Detect which cell encompasses the target text, then output its (X, Y) center coordinate. 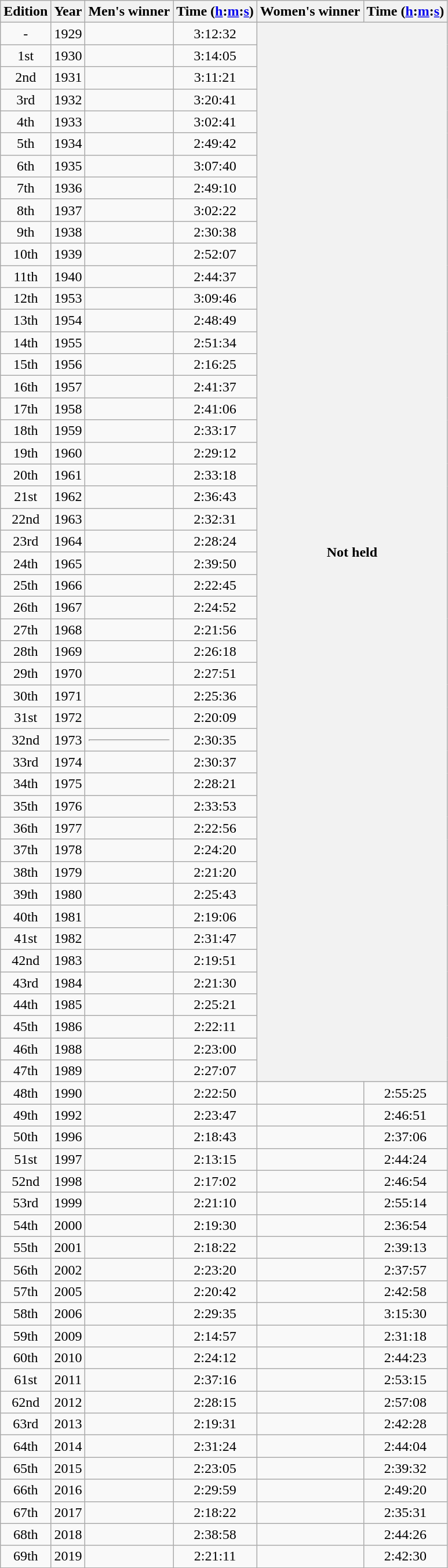
2000 (68, 1225)
2:30:35 (216, 740)
14th (26, 343)
1970 (68, 674)
4th (26, 122)
1976 (68, 806)
33rd (26, 762)
2017 (68, 1512)
20th (26, 475)
2:31:18 (406, 1335)
25th (26, 585)
19th (26, 453)
1968 (68, 629)
2:32:31 (216, 519)
- (26, 34)
2:31:47 (216, 938)
1962 (68, 497)
13th (26, 321)
2:21:30 (216, 983)
1967 (68, 607)
2006 (68, 1313)
2:25:36 (216, 696)
2:55:14 (406, 1203)
1956 (68, 365)
2:25:43 (216, 894)
57th (26, 1291)
2:17:02 (216, 1181)
1969 (68, 652)
37th (26, 850)
1978 (68, 850)
2:57:08 (406, 1402)
2016 (68, 1490)
54th (26, 1225)
51st (26, 1159)
2:49:10 (216, 188)
1989 (68, 1071)
31st (26, 718)
65th (26, 1468)
47th (26, 1071)
1932 (68, 100)
2:28:21 (216, 784)
2015 (68, 1468)
2:22:50 (216, 1093)
2:44:26 (406, 1534)
Edition (26, 12)
2:14:57 (216, 1335)
1959 (68, 431)
2:38:58 (216, 1534)
2:33:18 (216, 475)
2:23:00 (216, 1049)
35th (26, 806)
1938 (68, 232)
36th (26, 828)
2:42:30 (406, 1556)
1955 (68, 343)
1992 (68, 1115)
1930 (68, 56)
2002 (68, 1269)
1966 (68, 585)
45th (26, 1027)
2:27:07 (216, 1071)
2:44:23 (406, 1358)
1984 (68, 983)
46th (26, 1049)
38th (26, 872)
1973 (68, 740)
2:20:09 (216, 718)
68th (26, 1534)
2014 (68, 1446)
1983 (68, 960)
2:29:35 (216, 1313)
3:20:41 (216, 100)
1953 (68, 299)
2:19:06 (216, 916)
2005 (68, 1291)
1936 (68, 188)
2:24:52 (216, 607)
1981 (68, 916)
2009 (68, 1335)
1980 (68, 894)
52nd (26, 1181)
53rd (26, 1203)
2:19:31 (216, 1424)
1997 (68, 1159)
2:30:38 (216, 232)
2011 (68, 1380)
2:37:06 (406, 1137)
30th (26, 696)
1961 (68, 475)
Not held (352, 552)
58th (26, 1313)
11th (26, 277)
1971 (68, 696)
2:42:28 (406, 1424)
2:35:31 (406, 1512)
2:26:18 (216, 652)
12th (26, 299)
2:29:59 (216, 1490)
2:36:54 (406, 1225)
40th (26, 916)
18th (26, 431)
48th (26, 1093)
1937 (68, 210)
1998 (68, 1181)
24th (26, 563)
15th (26, 365)
1958 (68, 409)
2:21:20 (216, 872)
3:12:32 (216, 34)
1975 (68, 784)
1999 (68, 1203)
2:19:51 (216, 960)
7th (26, 188)
1974 (68, 762)
2:37:57 (406, 1269)
17th (26, 409)
2:49:20 (406, 1490)
3rd (26, 100)
43rd (26, 983)
1977 (68, 828)
2:55:25 (406, 1093)
1964 (68, 541)
26th (26, 607)
5th (26, 144)
2:25:21 (216, 1005)
1979 (68, 872)
6th (26, 166)
2:24:12 (216, 1358)
29th (26, 674)
Year (68, 12)
2nd (26, 78)
2:44:37 (216, 277)
2019 (68, 1556)
22nd (26, 519)
42nd (26, 960)
3:07:40 (216, 166)
2:39:32 (406, 1468)
50th (26, 1137)
39th (26, 894)
34th (26, 784)
2:21:11 (216, 1556)
2:21:56 (216, 629)
44th (26, 1005)
Women's winner (310, 12)
1972 (68, 718)
3:15:30 (406, 1313)
2:51:34 (216, 343)
2012 (68, 1402)
2:49:42 (216, 144)
2:23:05 (216, 1468)
61st (26, 1380)
66th (26, 1490)
1960 (68, 453)
16th (26, 387)
2:41:37 (216, 387)
2:52:07 (216, 254)
2:46:51 (406, 1115)
1935 (68, 166)
2:19:30 (216, 1225)
2:33:53 (216, 806)
62nd (26, 1402)
1963 (68, 519)
1st (26, 56)
2:22:56 (216, 828)
3:09:46 (216, 299)
69th (26, 1556)
2:44:24 (406, 1159)
2010 (68, 1358)
2:28:15 (216, 1402)
3:14:05 (216, 56)
2:23:47 (216, 1115)
1940 (68, 277)
2:37:16 (216, 1380)
67th (26, 1512)
60th (26, 1358)
1957 (68, 387)
2:23:20 (216, 1269)
2:39:13 (406, 1247)
2:53:15 (406, 1380)
2:36:43 (216, 497)
2:21:10 (216, 1203)
3:02:41 (216, 122)
1931 (68, 78)
1982 (68, 938)
2:39:50 (216, 563)
63rd (26, 1424)
2013 (68, 1424)
23rd (26, 541)
2:22:45 (216, 585)
1988 (68, 1049)
2:46:54 (406, 1181)
1934 (68, 144)
28th (26, 652)
49th (26, 1115)
1985 (68, 1005)
27th (26, 629)
1954 (68, 321)
1996 (68, 1137)
2:20:42 (216, 1291)
64th (26, 1446)
32nd (26, 740)
56th (26, 1269)
1939 (68, 254)
2:22:11 (216, 1027)
1990 (68, 1093)
2:31:24 (216, 1446)
8th (26, 210)
2:27:51 (216, 674)
2:33:17 (216, 431)
2:42:58 (406, 1291)
59th (26, 1335)
3:02:22 (216, 210)
2:41:06 (216, 409)
1929 (68, 34)
Men's winner (129, 12)
2018 (68, 1534)
1933 (68, 122)
2:24:20 (216, 850)
2:18:43 (216, 1137)
41st (26, 938)
2:48:49 (216, 321)
55th (26, 1247)
2:30:37 (216, 762)
1986 (68, 1027)
2:29:12 (216, 453)
2:16:25 (216, 365)
9th (26, 232)
21st (26, 497)
2001 (68, 1247)
2:28:24 (216, 541)
2:44:04 (406, 1446)
1965 (68, 563)
2:13:15 (216, 1159)
10th (26, 254)
3:11:21 (216, 78)
